Identify which cell holds the provided text, then report its [X, Y] central coordinate. 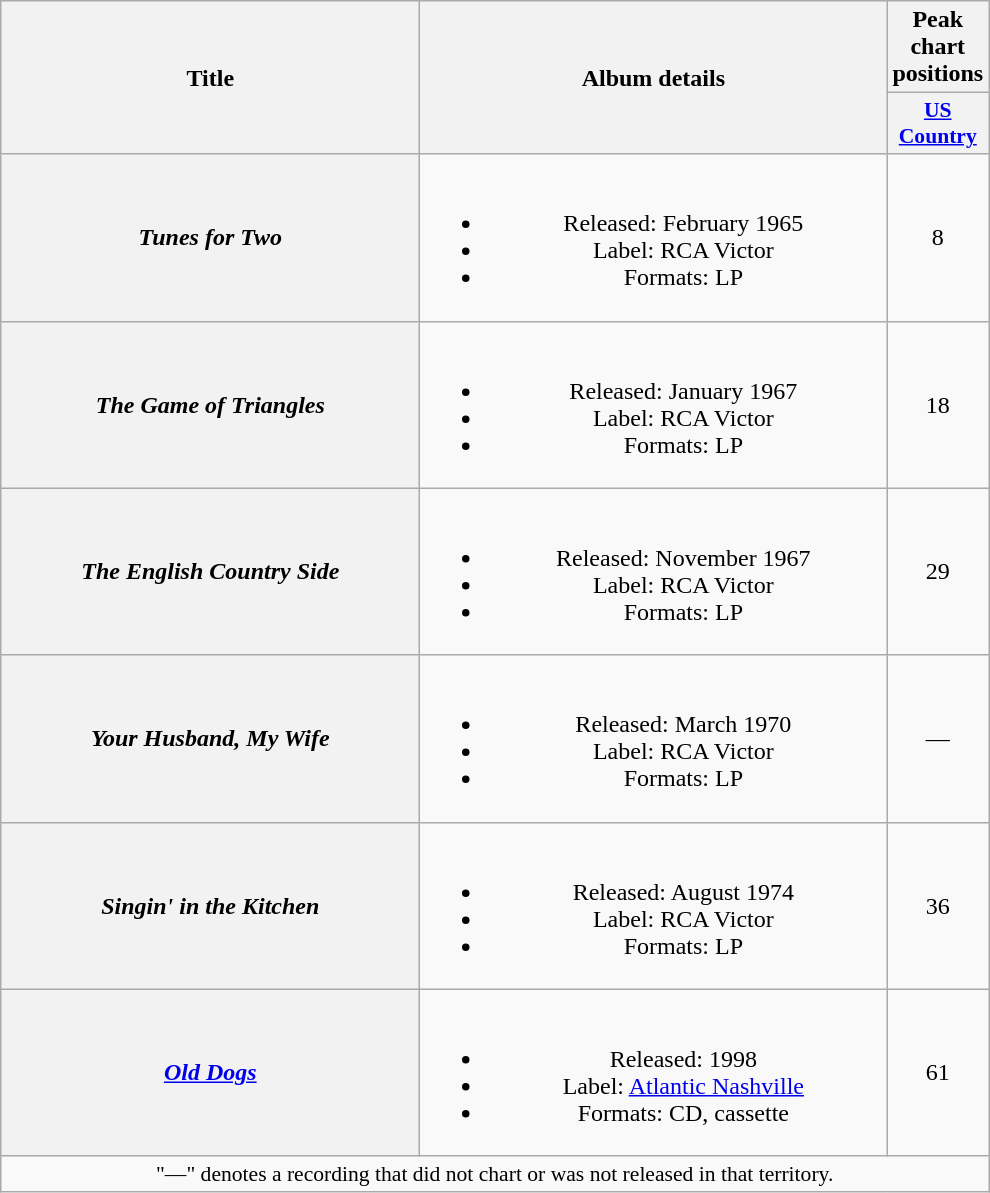
Old Dogs [210, 1072]
29 [938, 572]
Title [210, 78]
Album details [654, 78]
Peakchartpositions [938, 47]
The Game of Triangles [210, 404]
Released: February 1965Label: RCA VictorFormats: LP [654, 238]
Released: November 1967Label: RCA VictorFormats: LP [654, 572]
The English Country Side [210, 572]
Released: August 1974Label: RCA VictorFormats: LP [654, 906]
Released: 1998Label: Atlantic NashvilleFormats: CD, cassette [654, 1072]
"—" denotes a recording that did not chart or was not released in that territory. [495, 1174]
Your Husband, My Wife [210, 738]
USCountry [938, 124]
61 [938, 1072]
Singin' in the Kitchen [210, 906]
8 [938, 238]
Tunes for Two [210, 238]
Released: March 1970Label: RCA VictorFormats: LP [654, 738]
— [938, 738]
18 [938, 404]
36 [938, 906]
Released: January 1967Label: RCA VictorFormats: LP [654, 404]
